Find where the given text appears and provide that cell's center as [X, Y] coordinate. 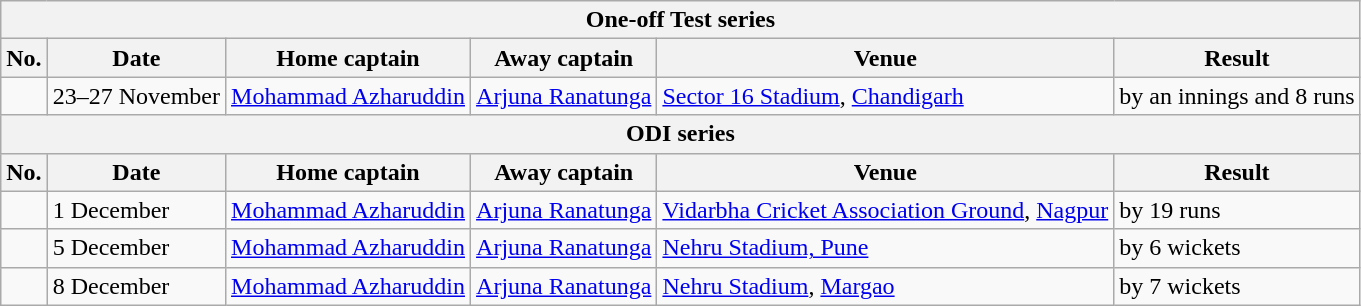
Nehru Stadium, Pune [886, 248]
Sector 16 Stadium, Chandigarh [886, 96]
1 December [136, 210]
Vidarbha Cricket Association Ground, Nagpur [886, 210]
by 19 runs [1237, 210]
One-off Test series [680, 20]
23–27 November [136, 96]
by 7 wickets [1237, 286]
by an innings and 8 runs [1237, 96]
5 December [136, 248]
ODI series [680, 134]
Nehru Stadium, Margao [886, 286]
by 6 wickets [1237, 248]
8 December [136, 286]
